Detect which cell encompasses the target text, then output its [x, y] center coordinate. 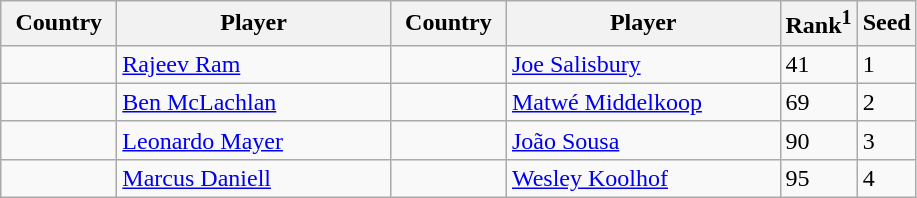
90 [818, 140]
Leonardo Mayer [254, 140]
1 [886, 64]
4 [886, 178]
Rank1 [818, 24]
Matwé Middelkoop [643, 102]
3 [886, 140]
Joe Salisbury [643, 64]
Ben McLachlan [254, 102]
Seed [886, 24]
Marcus Daniell [254, 178]
Rajeev Ram [254, 64]
41 [818, 64]
95 [818, 178]
Wesley Koolhof [643, 178]
2 [886, 102]
João Sousa [643, 140]
69 [818, 102]
